Extract the [X, Y] coordinate from the center of the cell holding the provided text.  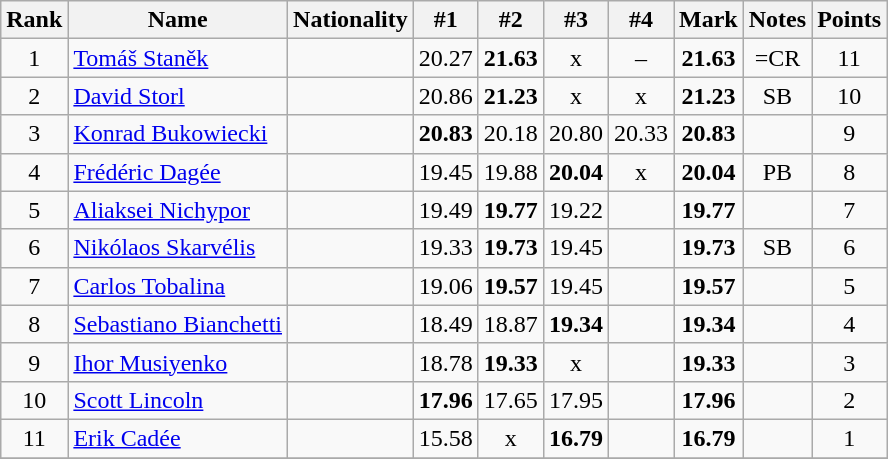
20.80 [576, 134]
19.88 [510, 172]
Konrad Bukowiecki [178, 134]
15.58 [446, 438]
20.86 [446, 96]
PB [777, 172]
Rank [34, 20]
Notes [777, 20]
=CR [777, 58]
20.33 [640, 134]
19.06 [446, 286]
19.49 [446, 210]
Nikólaos Skarvélis [178, 248]
David Storl [178, 96]
18.49 [446, 324]
20.18 [510, 134]
20.27 [446, 58]
#4 [640, 20]
Name [178, 20]
Erik Cadée [178, 438]
18.78 [446, 362]
Sebastiano Bianchetti [178, 324]
Carlos Tobalina [178, 286]
Nationality [351, 20]
#2 [510, 20]
#3 [576, 20]
Ihor Musiyenko [178, 362]
– [640, 58]
#1 [446, 20]
Points [850, 20]
17.65 [510, 400]
Scott Lincoln [178, 400]
19.22 [576, 210]
Aliaksei Nichypor [178, 210]
18.87 [510, 324]
Mark [709, 20]
Frédéric Dagée [178, 172]
Tomáš Staněk [178, 58]
17.95 [576, 400]
